Detect which cell encompasses the target text, then output its (x, y) center coordinate. 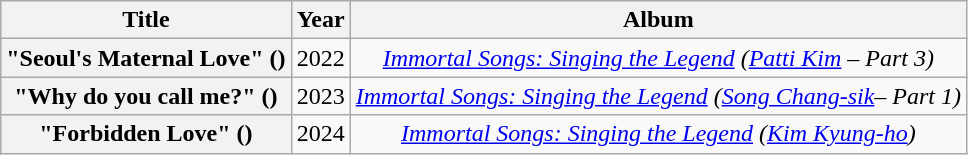
Immortal Songs: Singing the Legend (Song Chang-sik– Part 1) (658, 96)
Year (320, 20)
2024 (320, 134)
"Forbidden Love" () (146, 134)
Title (146, 20)
Album (658, 20)
2023 (320, 96)
2022 (320, 58)
Immortal Songs: Singing the Legend (Patti Kim – Part 3) (658, 58)
"Why do you call me?" () (146, 96)
"Seoul's Maternal Love" () (146, 58)
Immortal Songs: Singing the Legend (Kim Kyung-ho) (658, 134)
